Search for the cell housing the specified text and yield its (X, Y) center coordinate. 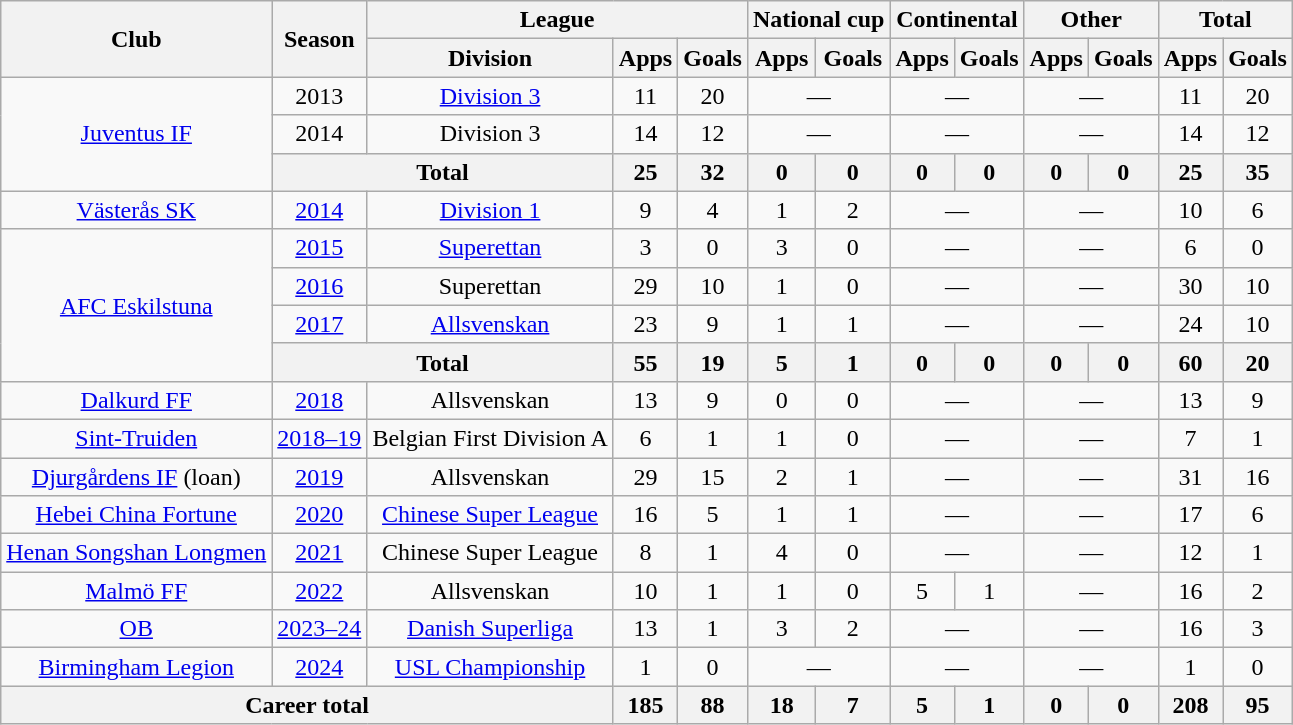
31 (1190, 477)
Club (136, 39)
Continental (957, 20)
Juventus IF (136, 134)
2020 (320, 515)
2017 (320, 324)
Sint-Truiden (136, 438)
30 (1190, 286)
USL Championship (490, 667)
19 (713, 362)
Djurgårdens IF (loan) (136, 477)
Dalkurd FF (136, 400)
National cup (818, 20)
Career total (308, 705)
35 (1258, 172)
OB (136, 629)
Hebei China Fortune (136, 515)
Division 1 (490, 210)
League (558, 20)
88 (713, 705)
AFC Eskilstuna (136, 305)
55 (645, 362)
2018–19 (320, 438)
2024 (320, 667)
Västerås SK (136, 210)
15 (713, 477)
24 (1190, 324)
208 (1190, 705)
2022 (320, 591)
185 (645, 705)
Season (320, 39)
2016 (320, 286)
Other (1091, 20)
2018 (320, 400)
Division (490, 58)
2023–24 (320, 629)
32 (713, 172)
23 (645, 324)
8 (645, 553)
Belgian First Division A (490, 438)
60 (1190, 362)
Birmingham Legion (136, 667)
2015 (320, 248)
2019 (320, 477)
Danish Superliga (490, 629)
18 (781, 705)
2021 (320, 553)
2013 (320, 96)
Malmö FF (136, 591)
17 (1190, 515)
95 (1258, 705)
Henan Songshan Longmen (136, 553)
